From the cell containing the given text, extract its center point as (X, Y) coordinate. 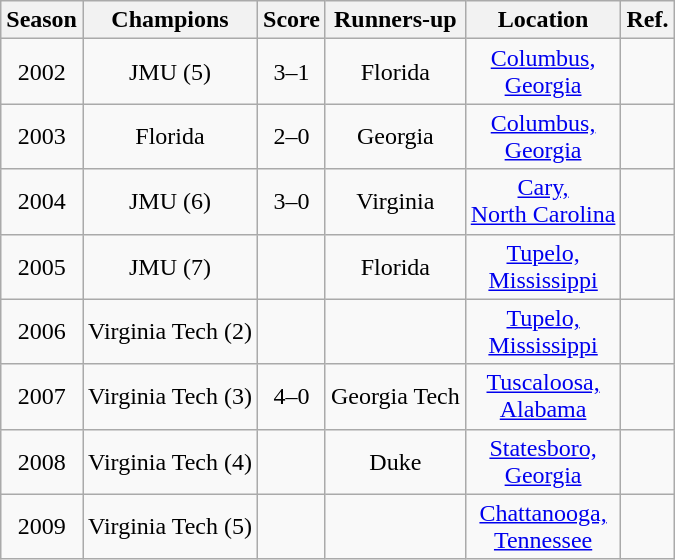
2005 (42, 266)
3–0 (292, 202)
Score (292, 20)
Chattanooga,Tennessee (543, 526)
Tuscaloosa,Alabama (543, 396)
Georgia (395, 136)
JMU (5) (170, 72)
2007 (42, 396)
Virginia Tech (5) (170, 526)
Champions (170, 20)
2006 (42, 332)
Cary,North Carolina (543, 202)
2009 (42, 526)
Runners-up (395, 20)
Ref. (648, 20)
JMU (7) (170, 266)
Virginia Tech (4) (170, 462)
4–0 (292, 396)
2–0 (292, 136)
Virginia Tech (2) (170, 332)
2002 (42, 72)
Virginia (395, 202)
Duke (395, 462)
Virginia Tech (3) (170, 396)
3–1 (292, 72)
Season (42, 20)
Location (543, 20)
2003 (42, 136)
2004 (42, 202)
Georgia Tech (395, 396)
2008 (42, 462)
JMU (6) (170, 202)
Statesboro,Georgia (543, 462)
